Extract the (x, y) coordinate from the center of the cell holding the provided text.  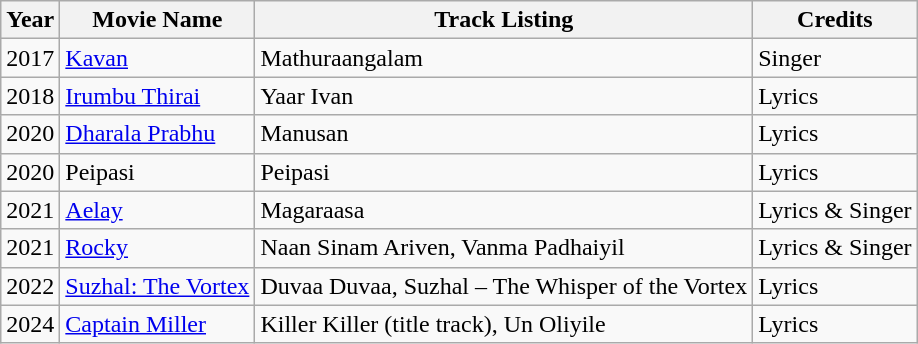
Killer Killer (title track), Un Oliyile (504, 324)
Track Listing (504, 20)
Dharala Prabhu (158, 134)
Year (30, 20)
Suzhal: The Vortex (158, 286)
Manusan (504, 134)
2018 (30, 96)
Irumbu Thirai (158, 96)
Singer (835, 58)
Duvaa Duvaa, Suzhal – The Whisper of the Vortex (504, 286)
Captain Miller (158, 324)
Rocky (158, 248)
Movie Name (158, 20)
2017 (30, 58)
Credits (835, 20)
Kavan (158, 58)
Aelay (158, 210)
Mathuraangalam (504, 58)
Naan Sinam Ariven, Vanma Padhaiyil (504, 248)
2022 (30, 286)
Yaar Ivan (504, 96)
Magaraasa (504, 210)
2024 (30, 324)
